Provide the (X, Y) coordinate of the cell's center where the given text is located.  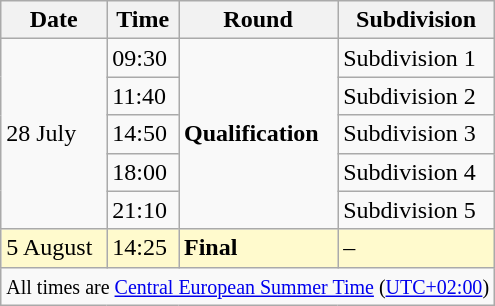
Subdivision 4 (416, 172)
Subdivision 1 (416, 58)
Round (258, 20)
– (416, 248)
Subdivision 5 (416, 210)
28 July (54, 134)
18:00 (143, 172)
Subdivision 3 (416, 134)
09:30 (143, 58)
Time (143, 20)
Date (54, 20)
All times are Central European Summer Time (UTC+02:00) (248, 286)
14:25 (143, 248)
11:40 (143, 96)
14:50 (143, 134)
Subdivision 2 (416, 96)
21:10 (143, 210)
Final (258, 248)
5 August (54, 248)
Subdivision (416, 20)
Qualification (258, 134)
